Find where the given text appears and provide that cell's center as [x, y] coordinate. 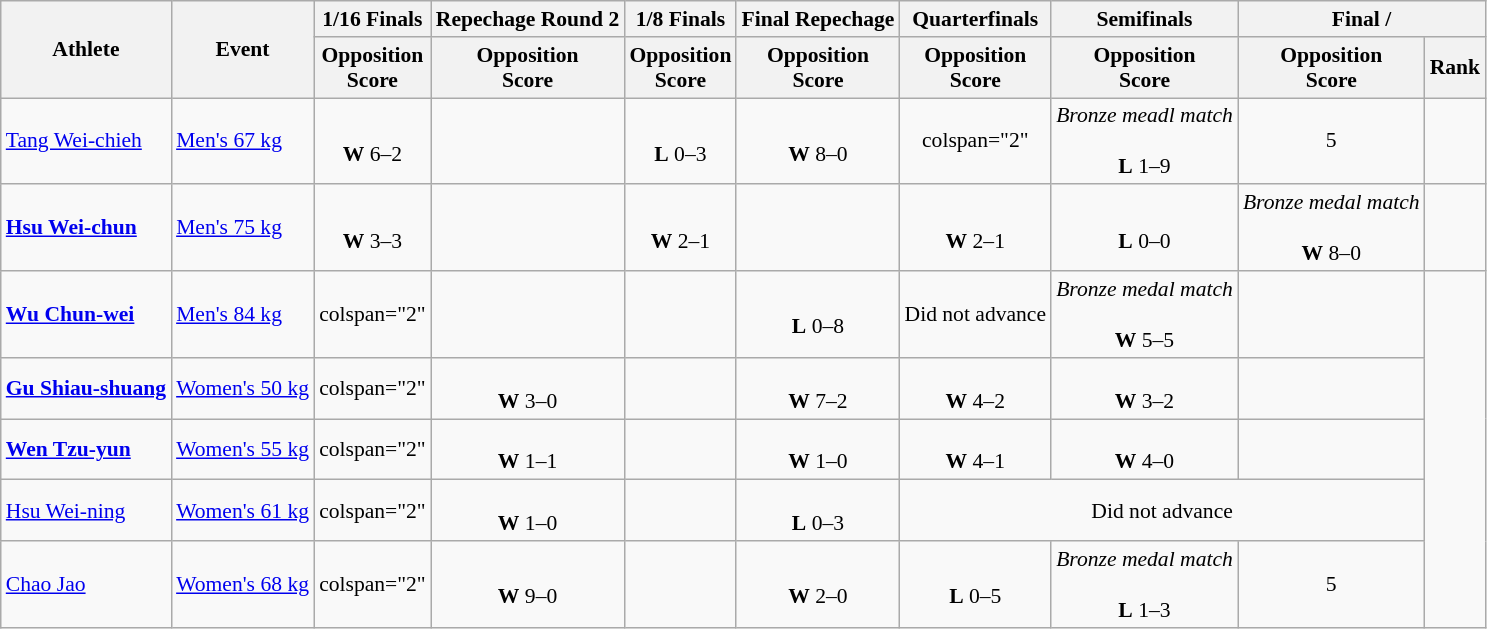
W 4–0 [1144, 450]
W 7–2 [818, 388]
W 9–0 [528, 584]
Men's 84 kg [242, 314]
W 6–2 [372, 142]
Women's 55 kg [242, 450]
Quarterfinals [975, 19]
Men's 67 kg [242, 142]
Repechage Round 2 [528, 19]
1/16 Finals [372, 19]
Semifinals [1144, 19]
W 4–1 [975, 450]
W 3–2 [1144, 388]
Tang Wei-chieh [86, 142]
Women's 50 kg [242, 388]
Men's 75 kg [242, 228]
W 3–3 [372, 228]
Bronze medal matchW 8–0 [1332, 228]
W 1–1 [528, 450]
Women's 68 kg [242, 584]
Event [242, 50]
W 2–0 [818, 584]
Bronze medal matchW 5–5 [1144, 314]
1/8 Finals [680, 19]
Bronze medal matchL 1–3 [1144, 584]
Rank [1456, 68]
W 4–2 [975, 388]
Chao Jao [86, 584]
Wu Chun-wei [86, 314]
Wen Tzu-yun [86, 450]
W 3–0 [528, 388]
L 0–0 [1144, 228]
Final / [1362, 19]
Hsu Wei-ning [86, 510]
Athlete [86, 50]
Bronze meadl matchL 1–9 [1144, 142]
Final Repechage [818, 19]
Hsu Wei-chun [86, 228]
L 0–8 [818, 314]
L 0–5 [975, 584]
Gu Shiau-shuang [86, 388]
W 8–0 [818, 142]
Women's 61 kg [242, 510]
